Identify which cell holds the provided text, then report its (x, y) central coordinate. 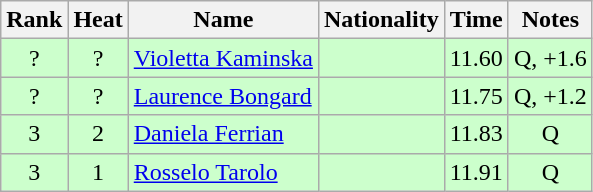
1 (98, 172)
Daniela Ferrian (223, 134)
Q, +1.2 (550, 96)
Time (476, 20)
2 (98, 134)
Violetta Kaminska (223, 58)
Nationality (381, 20)
11.91 (476, 172)
Laurence Bongard (223, 96)
Q, +1.6 (550, 58)
Name (223, 20)
Rank (34, 20)
11.75 (476, 96)
Heat (98, 20)
11.60 (476, 58)
Notes (550, 20)
11.83 (476, 134)
Rosselo Tarolo (223, 172)
